Extract the (x, y) coordinate from the center of the cell holding the provided text.  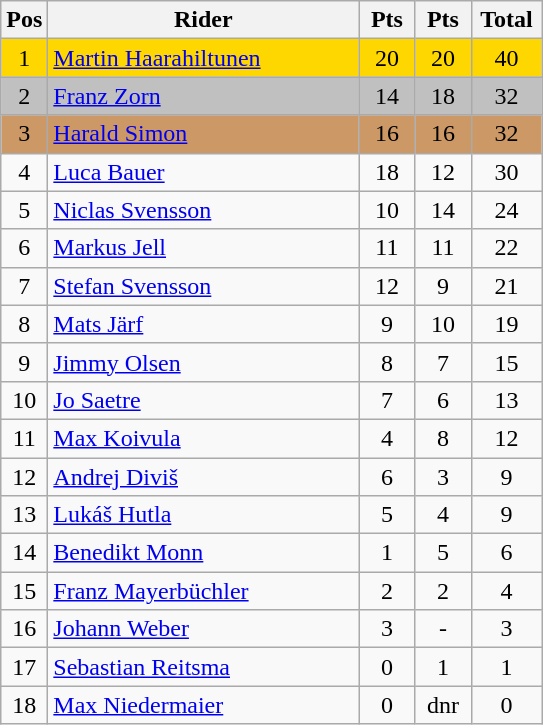
Niclas Svensson (204, 210)
Rider (204, 20)
Sebastian Reitsma (204, 667)
Lukáš Hutla (204, 515)
Pos (24, 20)
Max Niedermaier (204, 705)
Total (506, 20)
dnr (443, 705)
Stefan Svensson (204, 286)
Franz Mayerbüchler (204, 591)
Benedikt Monn (204, 553)
19 (506, 324)
17 (24, 667)
40 (506, 58)
Johann Weber (204, 629)
Luca Bauer (204, 172)
- (443, 629)
Jo Saetre (204, 400)
Mats Järf (204, 324)
Harald Simon (204, 134)
Franz Zorn (204, 96)
Jimmy Olsen (204, 362)
Martin Haarahiltunen (204, 58)
22 (506, 248)
24 (506, 210)
21 (506, 286)
Andrej Diviš (204, 477)
30 (506, 172)
Markus Jell (204, 248)
Max Koivula (204, 438)
